Extract the (x, y) coordinate from the center of the cell holding the provided text.  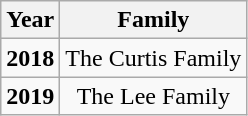
The Lee Family (154, 96)
Year (30, 20)
2019 (30, 96)
The Curtis Family (154, 58)
2018 (30, 58)
Family (154, 20)
